Output the [x, y] coordinate of the center of the cell containing the given text.  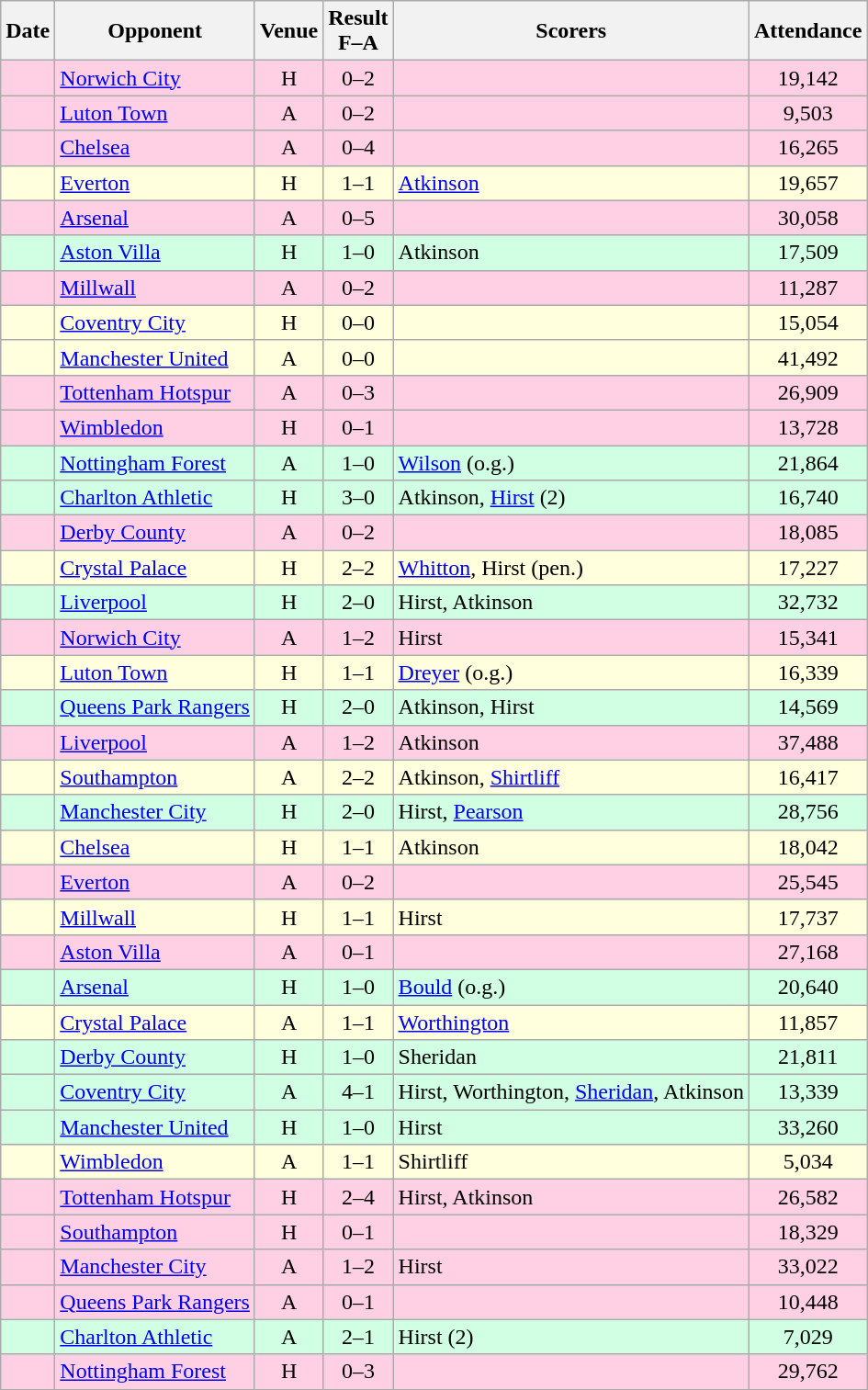
32,732 [807, 603]
29,762 [807, 1372]
14,569 [807, 707]
16,339 [807, 672]
18,329 [807, 1232]
17,509 [807, 253]
Venue [288, 31]
41,492 [807, 357]
17,737 [807, 917]
20,640 [807, 987]
30,058 [807, 218]
Worthington [571, 1023]
18,085 [807, 533]
18,042 [807, 847]
11,287 [807, 288]
26,582 [807, 1197]
Scorers [571, 31]
3–0 [358, 498]
15,054 [807, 322]
33,022 [807, 1267]
Attendance [807, 31]
5,034 [807, 1162]
27,168 [807, 952]
21,811 [807, 1057]
21,864 [807, 462]
Dreyer (o.g.) [571, 672]
9,503 [807, 113]
25,545 [807, 882]
17,227 [807, 568]
33,260 [807, 1127]
Hirst, Worthington, Sheridan, Atkinson [571, 1092]
Whitton, Hirst (pen.) [571, 568]
Opponent [155, 31]
16,265 [807, 148]
Atkinson, Hirst (2) [571, 498]
0–5 [358, 218]
26,909 [807, 392]
2–4 [358, 1197]
Bould (o.g.) [571, 987]
2–1 [358, 1337]
Hirst, Pearson [571, 812]
13,728 [807, 427]
10,448 [807, 1302]
Hirst (2) [571, 1337]
37,488 [807, 742]
ResultF–A [358, 31]
11,857 [807, 1023]
13,339 [807, 1092]
19,657 [807, 183]
4–1 [358, 1092]
Atkinson, Shirtliff [571, 777]
Date [28, 31]
Wilson (o.g.) [571, 462]
0–4 [358, 148]
Atkinson, Hirst [571, 707]
28,756 [807, 812]
Sheridan [571, 1057]
16,417 [807, 777]
7,029 [807, 1337]
Shirtliff [571, 1162]
16,740 [807, 498]
19,142 [807, 78]
15,341 [807, 638]
